Identify which cell holds the provided text, then report its [X, Y] central coordinate. 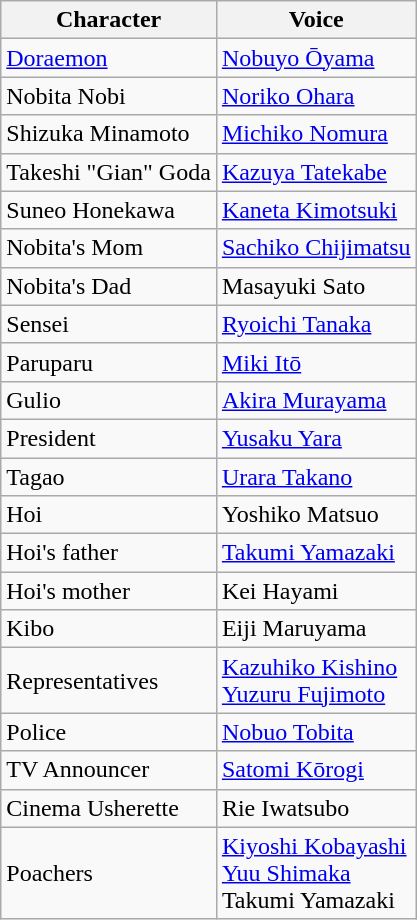
Character [109, 20]
President [109, 438]
Nobuyo Ōyama [316, 58]
Nobita's Mom [109, 248]
Gulio [109, 400]
Noriko Ohara [316, 96]
Satomi Kōrogi [316, 770]
Kazuhiko KishinoYuzuru Fujimoto [316, 680]
Representatives [109, 680]
Nobita's Dad [109, 286]
Yusaku Yara [316, 438]
Ryoichi Tanaka [316, 324]
Sensei [109, 324]
Rie Iwatsubo [316, 808]
Doraemon [109, 58]
Tagao [109, 477]
Hoi [109, 515]
Kibo [109, 629]
Kazuya Tatekabe [316, 172]
Nobuo Tobita [316, 732]
Hoi's father [109, 553]
Paruparu [109, 362]
Kaneta Kimotsuki [316, 210]
Masayuki Sato [316, 286]
Miki Itō [316, 362]
Takumi Yamazaki [316, 553]
Voice [316, 20]
TV Announcer [109, 770]
Eiji Maruyama [316, 629]
Poachers [109, 873]
Michiko Nomura [316, 134]
Cinema Usherette [109, 808]
Hoi's mother [109, 591]
Shizuka Minamoto [109, 134]
Suneo Honekawa [109, 210]
Yoshiko Matsuo [316, 515]
Nobita Nobi [109, 96]
Police [109, 732]
Akira Murayama [316, 400]
Kiyoshi KobayashiYuu ShimakaTakumi Yamazaki [316, 873]
Urara Takano [316, 477]
Sachiko Chijimatsu [316, 248]
Kei Hayami [316, 591]
Takeshi "Gian" Goda [109, 172]
